Provide the [x, y] coordinate of the cell's center where the given text is located.  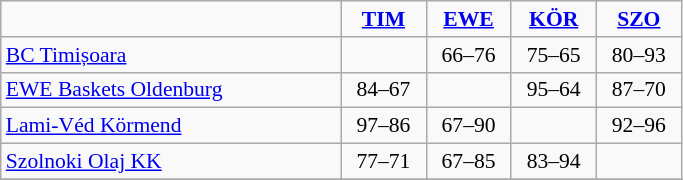
83–94 [554, 162]
EWE [468, 19]
BC Timișoara [171, 55]
67–85 [468, 162]
92–96 [638, 126]
87–70 [638, 90]
67–90 [468, 126]
95–64 [554, 90]
Lami-Véd Körmend [171, 126]
KÖR [554, 19]
97–86 [384, 126]
Szolnoki Olaj KK [171, 162]
SZO [638, 19]
75–65 [554, 55]
EWE Baskets Oldenburg [171, 90]
66–76 [468, 55]
84–67 [384, 90]
TIM [384, 19]
77–71 [384, 162]
80–93 [638, 55]
